From the cell containing the given text, extract its center point as (x, y) coordinate. 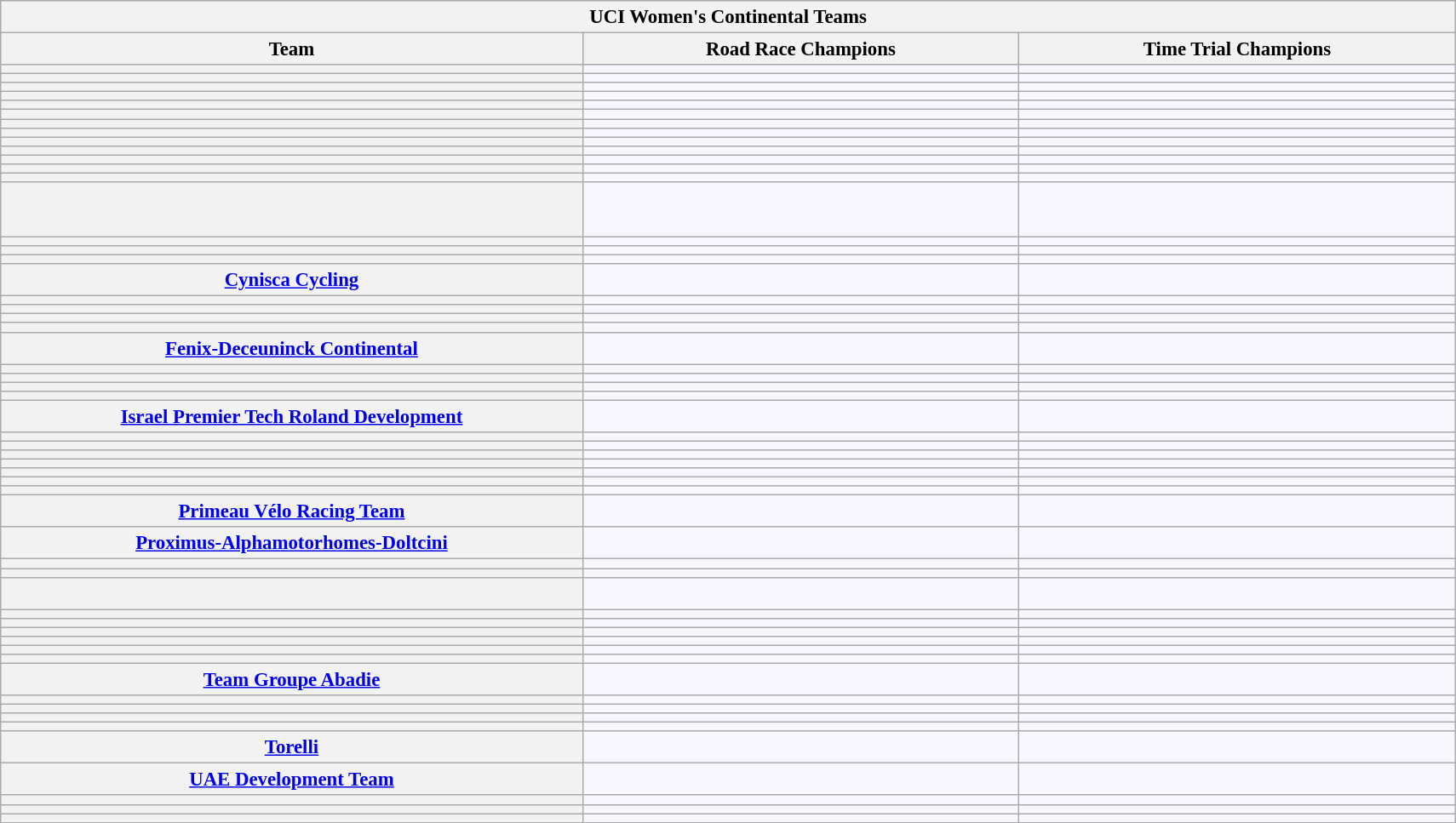
Team Groupe Abadie (291, 679)
Torelli (291, 747)
Primeau Vélo Racing Team (291, 512)
Israel Premier Tech Roland Development (291, 416)
UCI Women's Continental Teams (728, 17)
UAE Development Team (291, 780)
Team (291, 49)
Fenix-Deceuninck Continental (291, 348)
Time Trial Champions (1238, 49)
Proximus-Alphamotorhomes-Doltcini (291, 544)
Road Race Champions (800, 49)
Cynisca Cycling (291, 280)
